Identify which cell holds the provided text, then report its (X, Y) central coordinate. 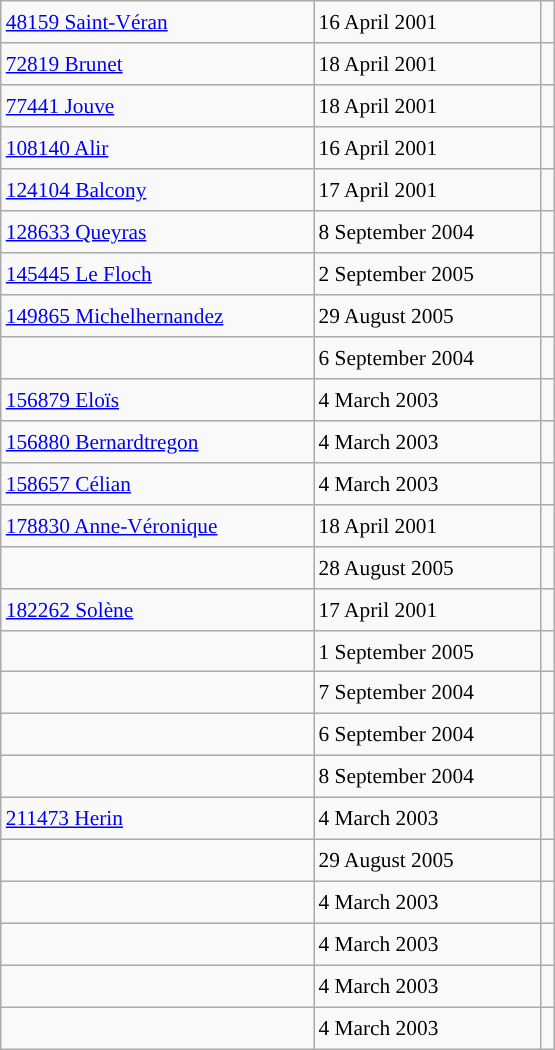
77441 Jouve (158, 106)
2 September 2005 (428, 274)
178830 Anne-Véronique (158, 525)
7 September 2004 (428, 693)
149865 Michelhernandez (158, 316)
48159 Saint-Véran (158, 22)
128633 Queyras (158, 232)
145445 Le Floch (158, 274)
108140 Alir (158, 148)
211473 Herin (158, 819)
156880 Bernardtregon (158, 441)
158657 Célian (158, 483)
72819 Brunet (158, 64)
1 September 2005 (428, 651)
124104 Balcony (158, 190)
28 August 2005 (428, 567)
156879 Eloïs (158, 399)
182262 Solène (158, 609)
